Find where the given text appears and provide that cell's center as (x, y) coordinate. 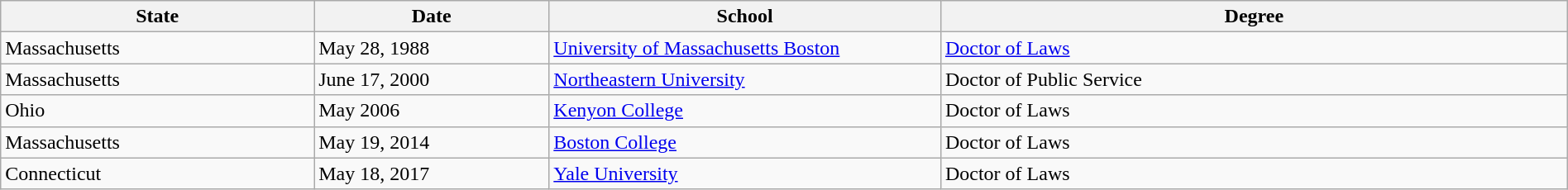
May 28, 1988 (432, 48)
University of Massachusetts Boston (745, 48)
Doctor of Public Service (1254, 79)
Ohio (157, 111)
Northeastern University (745, 79)
Boston College (745, 142)
Kenyon College (745, 111)
May 18, 2017 (432, 173)
May 2006 (432, 111)
Degree (1254, 17)
Date (432, 17)
Connecticut (157, 173)
May 19, 2014 (432, 142)
June 17, 2000 (432, 79)
Yale University (745, 173)
School (745, 17)
State (157, 17)
